For the text-containing cell, return its midpoint in (X, Y) coordinate format. 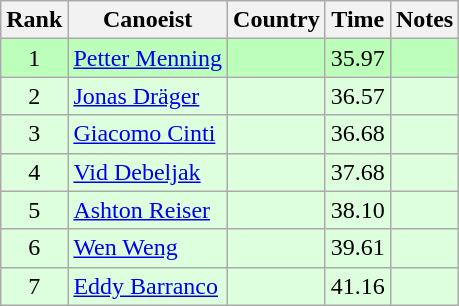
39.61 (358, 248)
36.68 (358, 134)
Country (277, 20)
Ashton Reiser (148, 210)
Wen Weng (148, 248)
1 (34, 58)
Canoeist (148, 20)
4 (34, 172)
Vid Debeljak (148, 172)
36.57 (358, 96)
Notes (424, 20)
2 (34, 96)
Jonas Dräger (148, 96)
Eddy Barranco (148, 286)
38.10 (358, 210)
Rank (34, 20)
Petter Menning (148, 58)
37.68 (358, 172)
7 (34, 286)
41.16 (358, 286)
35.97 (358, 58)
5 (34, 210)
6 (34, 248)
Giacomo Cinti (148, 134)
Time (358, 20)
3 (34, 134)
